Extract the (x, y) coordinate from the center of the cell holding the provided text.  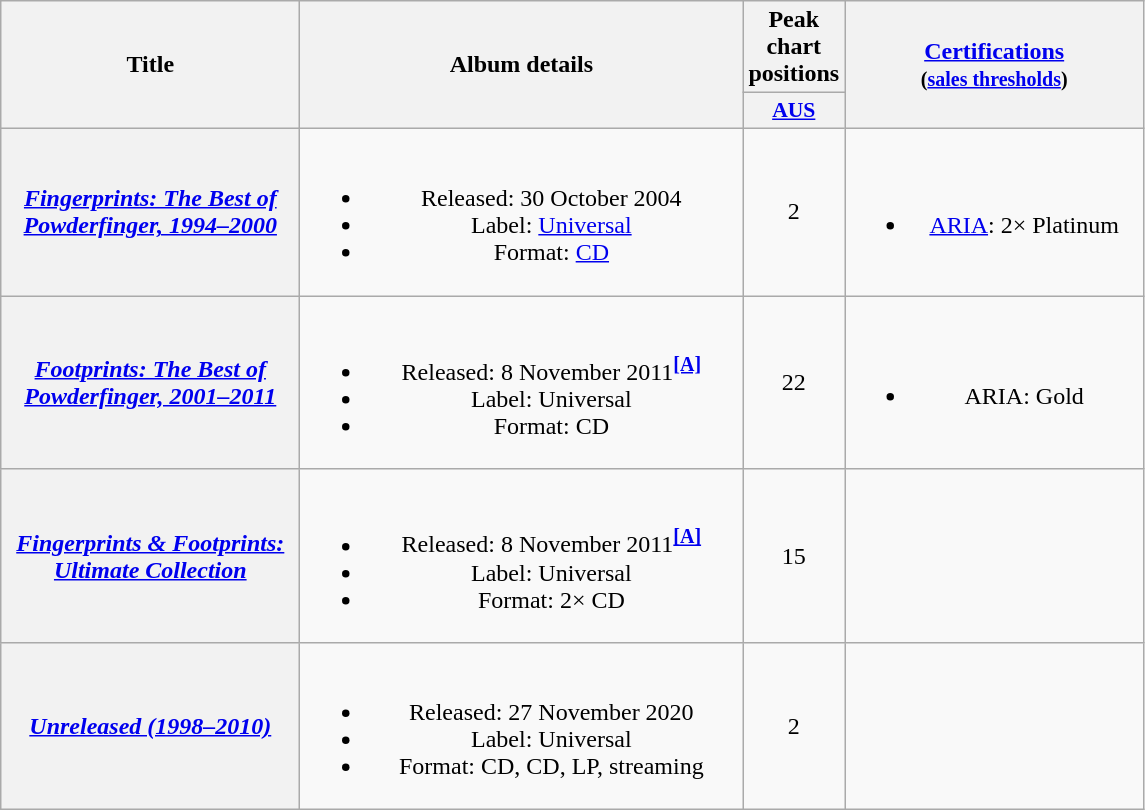
Fingerprints & Footprints: Ultimate Collection (150, 556)
Released: 27 November 2020Label: UniversalFormat: CD, CD, LP, streaming (522, 726)
Released: 30 October 2004Label: UniversalFormat: CD (522, 212)
Footprints: The Best of Powderfinger, 2001–2011 (150, 383)
Released: 8 November 2011[A]Label: UniversalFormat: CD (522, 383)
15 (794, 556)
ARIA: 2× Platinum (994, 212)
Peak chart positions (794, 47)
Released: 8 November 2011[A]Label: UniversalFormat: 2× CD (522, 556)
AUS (794, 111)
Title (150, 65)
Certifications(sales thresholds) (994, 65)
Album details (522, 65)
ARIA: Gold (994, 383)
Unreleased (1998–2010) (150, 726)
22 (794, 383)
Fingerprints: The Best of Powderfinger, 1994–2000 (150, 212)
